Pinpoint the cell where the given text exists, returning its (x, y) midpoint coordinate. 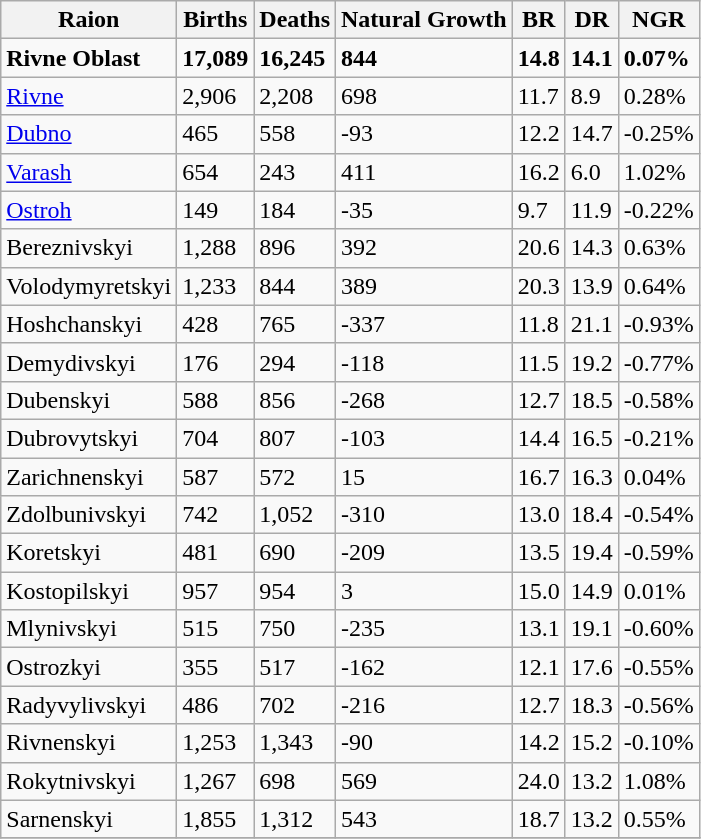
481 (216, 553)
Dubenskyi (89, 400)
-93 (424, 134)
1,267 (216, 781)
19.4 (592, 553)
-216 (424, 705)
-235 (424, 629)
9.7 (538, 210)
0.07% (658, 58)
Dubno (89, 134)
-0.10% (658, 743)
1,343 (295, 743)
465 (216, 134)
-35 (424, 210)
Rivne Oblast (89, 58)
149 (216, 210)
-0.55% (658, 667)
957 (216, 591)
0.55% (658, 819)
-162 (424, 667)
569 (424, 781)
8.9 (592, 96)
856 (295, 400)
1,312 (295, 819)
-118 (424, 362)
18.5 (592, 400)
-0.58% (658, 400)
411 (424, 172)
DR (592, 20)
24.0 (538, 781)
17.6 (592, 667)
14.7 (592, 134)
11.7 (538, 96)
Deaths (295, 20)
486 (216, 705)
6.0 (592, 172)
1,253 (216, 743)
428 (216, 324)
13.1 (538, 629)
Sarnenskyi (89, 819)
-337 (424, 324)
18.4 (592, 515)
702 (295, 705)
15 (424, 477)
11.8 (538, 324)
14.3 (592, 248)
0.01% (658, 591)
Dubrovytskyi (89, 438)
13.5 (538, 553)
-209 (424, 553)
588 (216, 400)
13.0 (538, 515)
355 (216, 667)
20.3 (538, 286)
Varash (89, 172)
0.63% (658, 248)
14.8 (538, 58)
12.2 (538, 134)
Zarichnenskyi (89, 477)
Mlynivskyi (89, 629)
16.2 (538, 172)
14.9 (592, 591)
1,855 (216, 819)
NGR (658, 20)
0.64% (658, 286)
17,089 (216, 58)
3 (424, 591)
517 (295, 667)
-310 (424, 515)
Rivnenskyi (89, 743)
Raion (89, 20)
-0.25% (658, 134)
-0.22% (658, 210)
0.04% (658, 477)
19.1 (592, 629)
Zdolbunivskyi (89, 515)
1,052 (295, 515)
16.3 (592, 477)
954 (295, 591)
-0.77% (658, 362)
742 (216, 515)
690 (295, 553)
BR (538, 20)
176 (216, 362)
-268 (424, 400)
12.1 (538, 667)
704 (216, 438)
389 (424, 286)
-0.56% (658, 705)
21.1 (592, 324)
750 (295, 629)
Kostopilskyi (89, 591)
-0.60% (658, 629)
543 (424, 819)
15.0 (538, 591)
765 (295, 324)
392 (424, 248)
Hoshchanskyi (89, 324)
18.3 (592, 705)
2,208 (295, 96)
-0.21% (658, 438)
14.4 (538, 438)
15.2 (592, 743)
558 (295, 134)
Demydivskyi (89, 362)
16,245 (295, 58)
16.5 (592, 438)
807 (295, 438)
-0.59% (658, 553)
572 (295, 477)
Koretskyi (89, 553)
1.08% (658, 781)
-90 (424, 743)
654 (216, 172)
14.1 (592, 58)
2,906 (216, 96)
Ostrozkyi (89, 667)
13.9 (592, 286)
19.2 (592, 362)
1.02% (658, 172)
0.28% (658, 96)
-0.54% (658, 515)
Bereznivskyi (89, 248)
11.5 (538, 362)
Natural Growth (424, 20)
18.7 (538, 819)
Volodymyretskyi (89, 286)
Rokytnivskyi (89, 781)
Rivne (89, 96)
Ostroh (89, 210)
14.2 (538, 743)
1,233 (216, 286)
1,288 (216, 248)
243 (295, 172)
20.6 (538, 248)
16.7 (538, 477)
515 (216, 629)
-103 (424, 438)
Births (216, 20)
-0.93% (658, 324)
294 (295, 362)
11.9 (592, 210)
896 (295, 248)
Radyvylivskyi (89, 705)
184 (295, 210)
587 (216, 477)
